Identify which cell holds the provided text, then report its [X, Y] central coordinate. 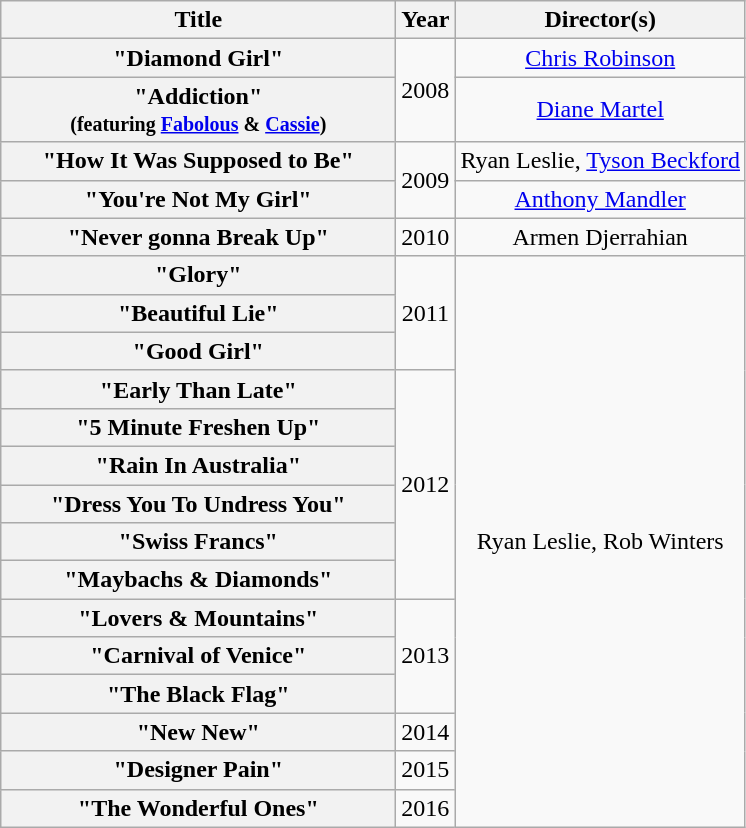
Diane Martel [600, 110]
"Addiction"(featuring Fabolous & Cassie) [198, 110]
Armen Djerrahian [600, 237]
2008 [426, 90]
Anthony Mandler [600, 199]
2014 [426, 732]
"How It Was Supposed to Be" [198, 161]
2013 [426, 656]
"Never gonna Break Up" [198, 237]
"Early Than Late" [198, 389]
Year [426, 20]
"Glory" [198, 275]
"Lovers & Mountains" [198, 618]
"You're Not My Girl" [198, 199]
"Good Girl" [198, 351]
2009 [426, 180]
"The Black Flag" [198, 694]
2011 [426, 313]
Chris Robinson [600, 58]
"Maybachs & Diamonds" [198, 580]
Ryan Leslie, Tyson Beckford [600, 161]
"Dress You To Undress You" [198, 503]
"The Wonderful Ones" [198, 808]
2012 [426, 484]
2015 [426, 770]
2010 [426, 237]
Director(s) [600, 20]
"Swiss Francs" [198, 542]
Ryan Leslie, Rob Winters [600, 542]
2016 [426, 808]
"5 Minute Freshen Up" [198, 427]
"New New" [198, 732]
"Designer Pain" [198, 770]
"Beautiful Lie" [198, 313]
Title [198, 20]
"Rain In Australia" [198, 465]
"Diamond Girl" [198, 58]
"Carnival of Venice" [198, 656]
